Capture the cell that displays the provided text and extract its [X, Y] central coordinate. 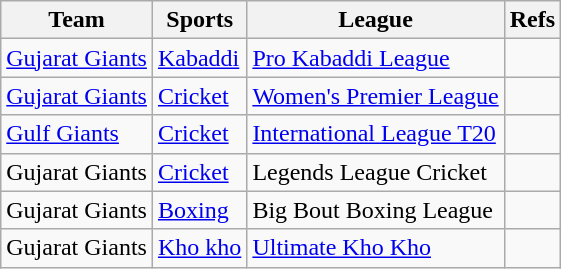
League [376, 20]
Ultimate Kho Kho [376, 248]
Legends League Cricket [376, 172]
Boxing [199, 210]
Big Bout Boxing League [376, 210]
Women's Premier League [376, 96]
Kho kho [199, 248]
Kabaddi [199, 58]
Refs [532, 20]
International League T20 [376, 134]
Pro Kabaddi League [376, 58]
Gulf Giants [77, 134]
Team [77, 20]
Sports [199, 20]
